Determine the [x, y] coordinate at the center of the cell enclosing the given text.  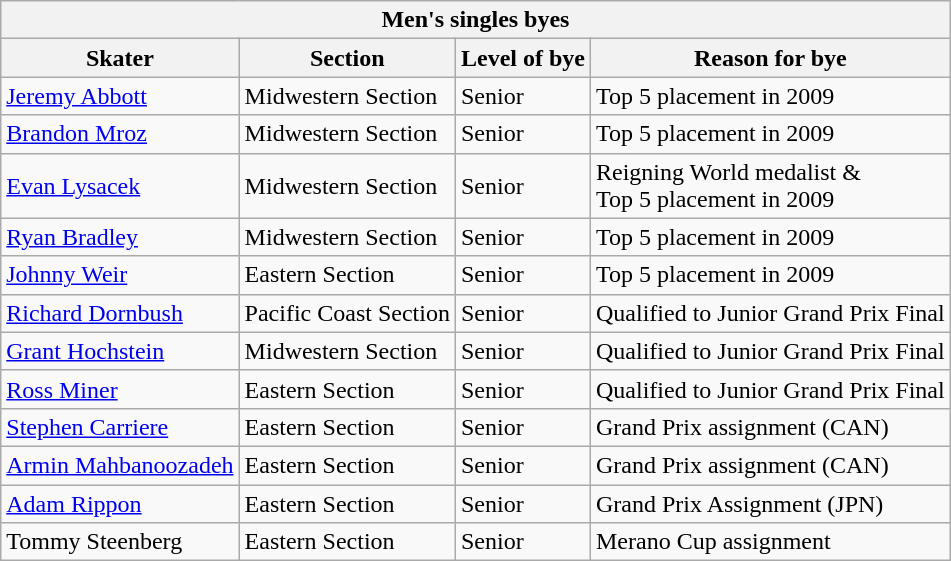
Reason for bye [770, 58]
Skater [120, 58]
Men's singles byes [476, 20]
Ryan Bradley [120, 237]
Ross Miner [120, 389]
Evan Lysacek [120, 186]
Pacific Coast Section [347, 313]
Richard Dornbush [120, 313]
Merano Cup assignment [770, 542]
Reigning World medalist & Top 5 placement in 2009 [770, 186]
Adam Rippon [120, 503]
Grant Hochstein [120, 351]
Armin Mahbanoozadeh [120, 465]
Grand Prix Assignment (JPN) [770, 503]
Johnny Weir [120, 275]
Jeremy Abbott [120, 96]
Level of bye [522, 58]
Tommy Steenberg [120, 542]
Section [347, 58]
Brandon Mroz [120, 134]
Stephen Carriere [120, 427]
